Capture the cell that displays the provided text and extract its (X, Y) central coordinate. 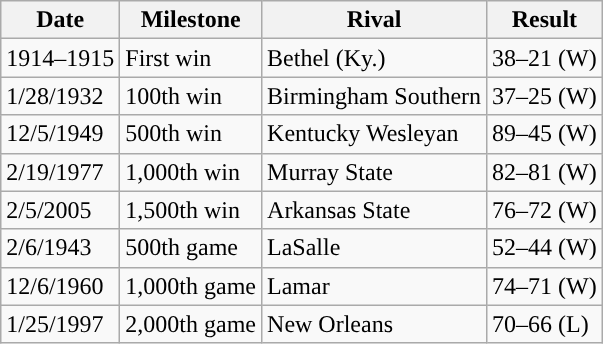
1,500th win (191, 210)
38–21 (W) (545, 58)
500th win (191, 134)
Bethel (Ky.) (374, 58)
Rival (374, 20)
Milestone (191, 20)
89–45 (W) (545, 134)
2/5/2005 (60, 210)
76–72 (W) (545, 210)
Result (545, 20)
52–44 (W) (545, 248)
37–25 (W) (545, 96)
70–66 (L) (545, 324)
74–71 (W) (545, 286)
Murray State (374, 172)
2/19/1977 (60, 172)
2,000th game (191, 324)
12/6/1960 (60, 286)
1,000th win (191, 172)
New Orleans (374, 324)
2/6/1943 (60, 248)
Kentucky Wesleyan (374, 134)
LaSalle (374, 248)
500th game (191, 248)
Birmingham Southern (374, 96)
First win (191, 58)
100th win (191, 96)
1,000th game (191, 286)
12/5/1949 (60, 134)
Date (60, 20)
1/25/1997 (60, 324)
Arkansas State (374, 210)
1914–1915 (60, 58)
82–81 (W) (545, 172)
Lamar (374, 286)
1/28/1932 (60, 96)
